Detect which cell encompasses the target text, then output its (x, y) center coordinate. 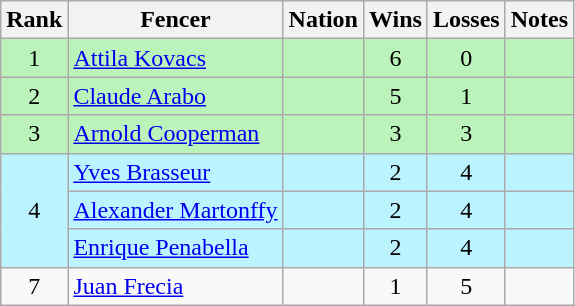
Wins (395, 20)
Rank (34, 20)
Notes (539, 20)
Juan Frecia (176, 286)
Arnold Cooperman (176, 134)
Attila Kovacs (176, 58)
Losses (466, 20)
Claude Arabo (176, 96)
0 (466, 58)
Alexander Martonffy (176, 210)
7 (34, 286)
Enrique Penabella (176, 248)
Fencer (176, 20)
Yves Brasseur (176, 172)
6 (395, 58)
Nation (323, 20)
